Identify which cell holds the provided text, then report its (X, Y) central coordinate. 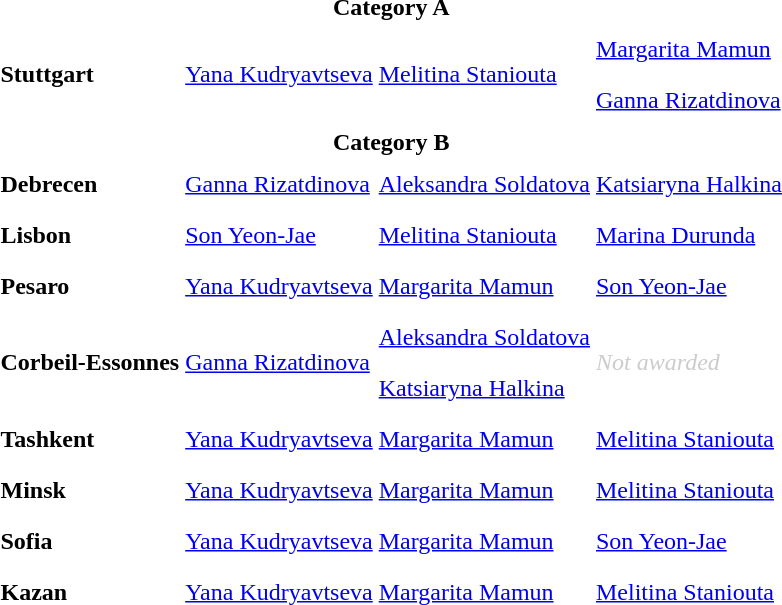
Katsiaryna Halkina (484, 388)
Son Yeon-Jae (280, 235)
